For the text-containing cell, return its midpoint in (x, y) coordinate format. 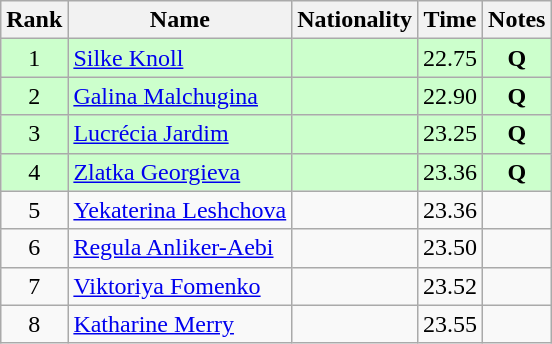
7 (34, 286)
22.90 (450, 96)
3 (34, 134)
1 (34, 58)
Lucrécia Jardim (180, 134)
23.52 (450, 286)
Regula Anliker-Aebi (180, 248)
8 (34, 324)
23.50 (450, 248)
23.25 (450, 134)
Notes (517, 20)
Katharine Merry (180, 324)
Viktoriya Fomenko (180, 286)
Nationality (355, 20)
22.75 (450, 58)
Time (450, 20)
Galina Malchugina (180, 96)
Zlatka Georgieva (180, 172)
Name (180, 20)
Rank (34, 20)
2 (34, 96)
23.55 (450, 324)
Silke Knoll (180, 58)
4 (34, 172)
Yekaterina Leshchova (180, 210)
6 (34, 248)
5 (34, 210)
